Return (X, Y) of the center of cell containing provided text 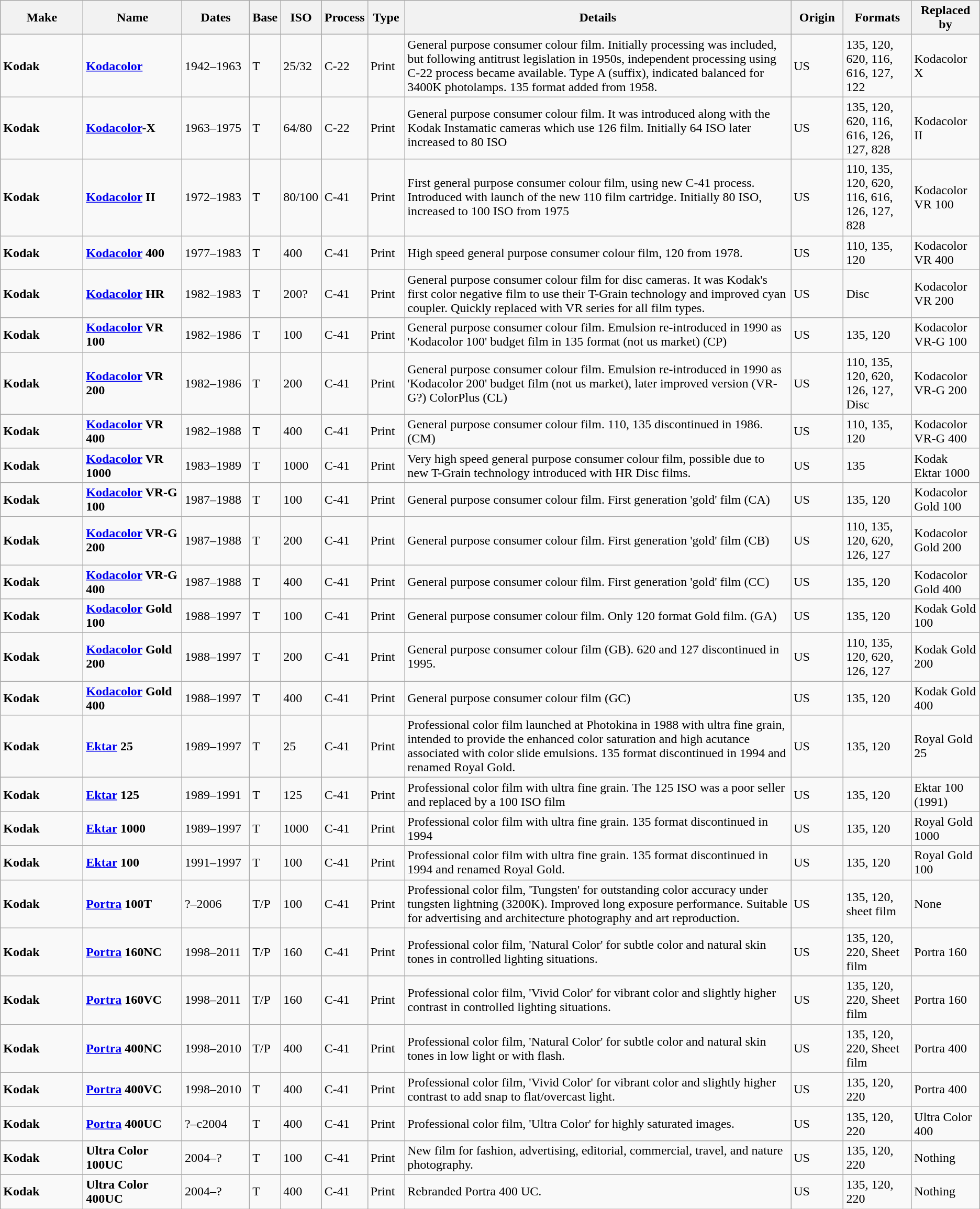
135, 120, sheet film (877, 904)
1977–1983 (216, 252)
General purpose consumer colour film (GB). 620 and 127 discontinued in 1995. (598, 657)
Portra 100T (133, 904)
Origin (817, 18)
80/100 (302, 197)
125 (302, 795)
1942–1963 (216, 66)
New film for fashion, advertising, editorial, commercial, travel, and nature photography. (598, 1157)
Kodak Gold 400 (945, 698)
25/32 (302, 66)
Kodak Gold 100 (945, 616)
1991–1997 (216, 863)
Replaced by (945, 18)
Type (386, 18)
None (945, 904)
Formats (877, 18)
General purpose consumer colour film (GC) (598, 698)
General purpose consumer colour film. First generation 'gold' film (CA) (598, 500)
General purpose consumer colour film. First generation 'gold' film (CC) (598, 581)
Ultra Color 100UC (133, 1157)
25 (302, 747)
Portra 400VC (133, 1089)
1983–1989 (216, 465)
Professional color film, 'Natural Color' for subtle color and natural skin tones in low light or with flash. (598, 1048)
Kodacolor (133, 66)
1963–1975 (216, 128)
Portra 400UC (133, 1124)
Dates (216, 18)
Kodak Gold 200 (945, 657)
Portra 160NC (133, 952)
Make (42, 18)
1982–1983 (216, 294)
1972–1983 (216, 197)
General purpose consumer colour film. Only 120 format Gold film. (GA) (598, 616)
Professional color film with ultra fine grain. The 125 ISO was a poor seller and replaced by a 100 ISO film (598, 795)
Portra 400NC (133, 1048)
Ektar 100 (133, 863)
?–2006 (216, 904)
High speed general purpose consumer colour film, 120 from 1978. (598, 252)
Professional color film, 'Ultra Color' for highly saturated images. (598, 1124)
Professional color film, 'Vivid Color' for vibrant color and slightly higher contrast in controlled lighting situations. (598, 1000)
Professional color film with ultra fine grain. 135 format discontinued in 1994 (598, 828)
Kodacolor X (945, 66)
Portra 160VC (133, 1000)
Kodacolor VR 1000 (133, 465)
Rebranded Portra 400 UC. (598, 1192)
Kodak Ektar 1000 (945, 465)
Ektar 1000 (133, 828)
Ektar 25 (133, 747)
?–c2004 (216, 1124)
General purpose consumer colour film. Emulsion re-introduced in 1990 as 'Kodacolor 100' budget film in 135 format (not us market) (CP) (598, 335)
Royal Gold 100 (945, 863)
Royal Gold 1000 (945, 828)
Ektar 100 (1991) (945, 795)
Professional color film, 'Vivid Color' for vibrant color and slightly higher contrast to add snap to flat/overcast light. (598, 1089)
Very high speed general purpose consumer colour film, possible due to new T-Grain technology introduced with HR Disc films. (598, 465)
1989–1991 (216, 795)
General purpose consumer colour film. 110, 135 discontinued in 1986.(CM) (598, 431)
Kodacolor-X (133, 128)
110, 135, 120, 620, 126, 127, Disc (877, 383)
110, 135, 120, 620, 116, 616, 126, 127, 828 (877, 197)
Process (344, 18)
Ultra Color 400UC (133, 1192)
200? (302, 294)
Kodacolor 400 (133, 252)
Ektar 125 (133, 795)
135 (877, 465)
Name (133, 18)
135, 120, 620, 116, 616, 126, 127, 828 (877, 128)
Ultra Color 400 (945, 1124)
Base (265, 18)
General purpose consumer colour film. First generation 'gold' film (CB) (598, 540)
Professional color film, 'Natural Color' for subtle color and natural skin tones in controlled lighting situations. (598, 952)
Royal Gold 25 (945, 747)
Disc (877, 294)
1982–1988 (216, 431)
Details (598, 18)
64/80 (302, 128)
Kodacolor HR (133, 294)
135, 120, 620, 116, 616, 127, 122 (877, 66)
ISO (302, 18)
Professional color film with ultra fine grain. 135 format discontinued in 1994 and renamed Royal Gold. (598, 863)
